Locate the cell with the specified text and output its [X, Y] center coordinate. 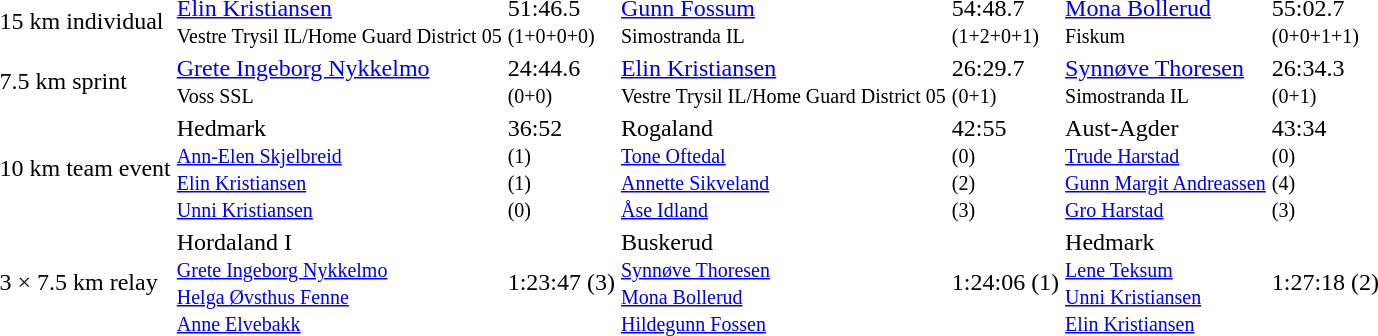
Grete Ingeborg NykkelmoVoss SSL [339, 82]
Aust-AgderTrude HarstadGunn Margit AndreassenGro Harstad [1166, 168]
HedmarkAnn-Elen SkjelbreidElin KristiansenUnni Kristiansen [339, 168]
RogalandTone OftedalAnnette SikvelandÅse Idland [783, 168]
Elin KristiansenVestre Trysil IL/Home Guard District 05 [783, 82]
24:44.6(0+0) [561, 82]
36:52(1)(1)(0) [561, 168]
42:55(0)(2)(3) [1005, 168]
Synnøve ThoresenSimostranda IL [1166, 82]
26:29.7(0+1) [1005, 82]
